Return (x, y) of the center of cell containing provided text 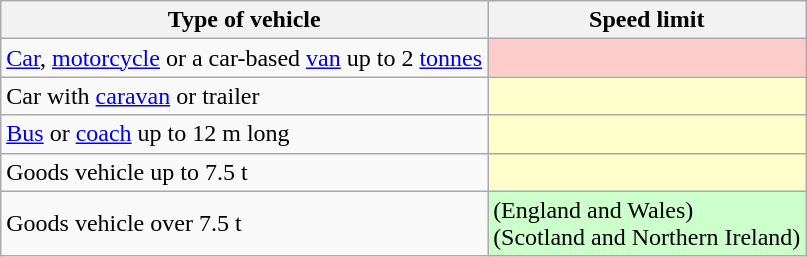
(England and Wales) (Scotland and Northern Ireland) (647, 224)
Bus or coach up to 12 m long (244, 134)
Car with caravan or trailer (244, 96)
Goods vehicle over 7.5 t (244, 224)
Goods vehicle up to 7.5 t (244, 172)
Car, motorcycle or a car-based van up to 2 tonnes (244, 58)
Type of vehicle (244, 20)
Speed limit (647, 20)
